Detect which cell encompasses the target text, then output its (x, y) center coordinate. 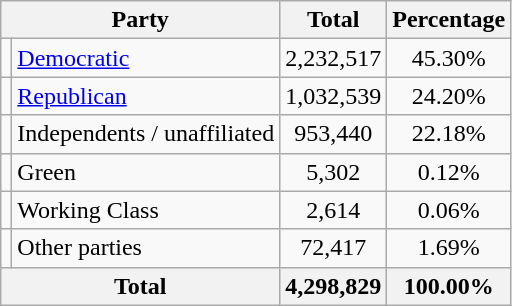
Democratic (146, 58)
24.20% (449, 96)
Party (140, 20)
Republican (146, 96)
Other parties (146, 248)
22.18% (449, 134)
2,232,517 (334, 58)
0.12% (449, 172)
Working Class (146, 210)
45.30% (449, 58)
0.06% (449, 210)
2,614 (334, 210)
Percentage (449, 20)
Green (146, 172)
72,417 (334, 248)
100.00% (449, 286)
Independents / unaffiliated (146, 134)
1.69% (449, 248)
4,298,829 (334, 286)
953,440 (334, 134)
1,032,539 (334, 96)
5,302 (334, 172)
